Extract the (x, y) coordinate from the center of the cell holding the provided text.  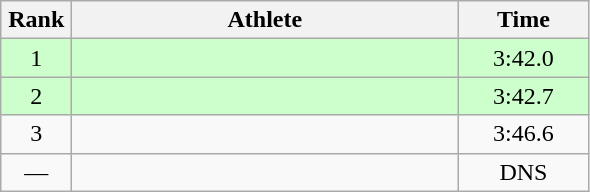
2 (36, 96)
— (36, 172)
Rank (36, 20)
3:42.7 (524, 96)
DNS (524, 172)
1 (36, 58)
3:42.0 (524, 58)
Time (524, 20)
3 (36, 134)
3:46.6 (524, 134)
Athlete (265, 20)
